From the cell containing the given text, extract its center point as (x, y) coordinate. 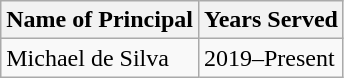
Michael de Silva (100, 58)
Years Served (270, 20)
2019–Present (270, 58)
Name of Principal (100, 20)
